Return the (X, Y) coordinate for the center point of the cell that contains the specified text.  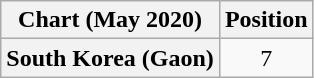
Chart (May 2020) (110, 20)
South Korea (Gaon) (110, 58)
Position (266, 20)
7 (266, 58)
